For the text-containing cell, return its midpoint in [X, Y] coordinate format. 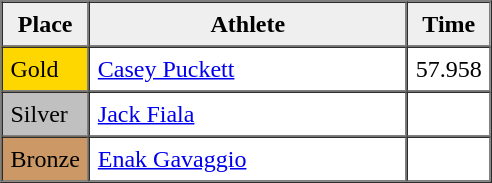
57.958 [449, 68]
Gold [46, 68]
Place [46, 24]
Athlete [248, 24]
Silver [46, 114]
Jack Fiala [248, 114]
Casey Puckett [248, 68]
Enak Gavaggio [248, 158]
Bronze [46, 158]
Time [449, 24]
